Capture the cell that displays the provided text and extract its [X, Y] central coordinate. 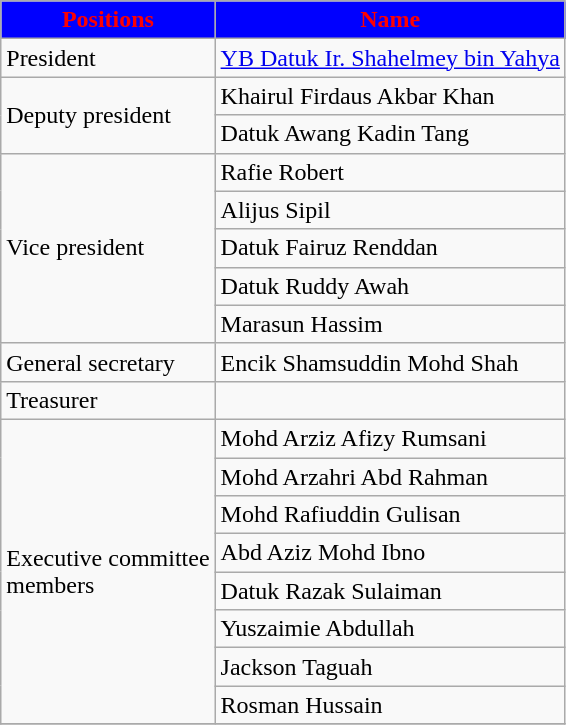
Alijus Sipil [390, 210]
Name [390, 20]
Mohd Arziz Afizy Rumsani [390, 438]
Positions [108, 20]
Datuk Awang Kadin Tang [390, 134]
General secretary [108, 362]
Datuk Razak Sulaiman [390, 591]
Marasun Hassim [390, 324]
Deputy president [108, 115]
Abd Aziz Mohd Ibno [390, 553]
Mohd Rafiuddin Gulisan [390, 515]
Encik Shamsuddin Mohd Shah [390, 362]
Khairul Firdaus Akbar Khan [390, 96]
Jackson Taguah [390, 667]
Mohd Arzahri Abd Rahman [390, 477]
Rosman Hussain [390, 705]
YB Datuk Ir. Shahelmey bin Yahya [390, 58]
Datuk Fairuz Renddan [390, 248]
Vice president [108, 248]
Executive committee members [108, 571]
Rafie Robert [390, 172]
Treasurer [108, 400]
Datuk Ruddy Awah [390, 286]
Yuszaimie Abdullah [390, 629]
President [108, 58]
